Identify which cell holds the provided text, then report its (x, y) central coordinate. 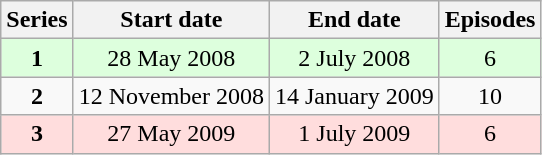
End date (354, 20)
12 November 2008 (171, 96)
Episodes (490, 20)
1 July 2009 (354, 134)
Series (37, 20)
27 May 2009 (171, 134)
28 May 2008 (171, 58)
3 (37, 134)
14 January 2009 (354, 96)
2 (37, 96)
10 (490, 96)
2 July 2008 (354, 58)
1 (37, 58)
Start date (171, 20)
